Output the (X, Y) coordinate of the center of the cell containing the given text.  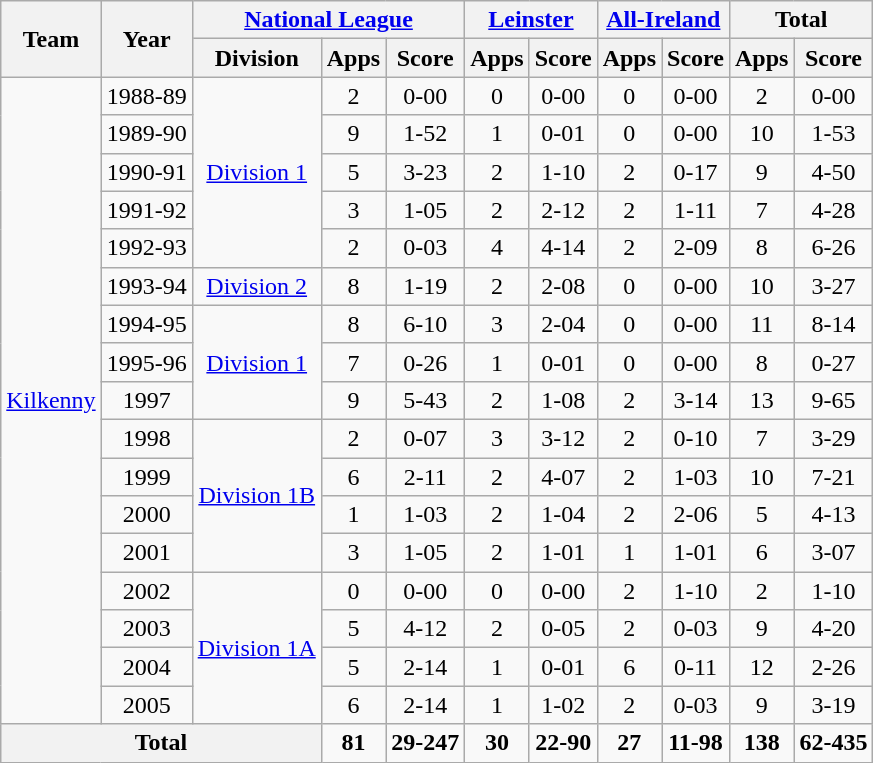
Division 2 (256, 286)
2-06 (696, 515)
All-Ireland (663, 20)
2001 (146, 553)
1998 (146, 438)
1-02 (563, 705)
1-53 (834, 134)
4-12 (426, 629)
8-14 (834, 324)
30 (497, 743)
27 (629, 743)
13 (761, 400)
22-90 (563, 743)
2004 (146, 667)
2003 (146, 629)
1-08 (563, 400)
0-05 (563, 629)
1994-95 (146, 324)
6-26 (834, 248)
3-14 (696, 400)
Leinster (531, 20)
11 (761, 324)
4-14 (563, 248)
3-07 (834, 553)
0-17 (696, 172)
1-04 (563, 515)
Kilkenny (51, 400)
2002 (146, 591)
0-11 (696, 667)
0-26 (426, 362)
7-21 (834, 477)
2-08 (563, 286)
4-07 (563, 477)
2-04 (563, 324)
Team (51, 39)
0-07 (426, 438)
2005 (146, 705)
Year (146, 39)
3-19 (834, 705)
11-98 (696, 743)
3-23 (426, 172)
2-26 (834, 667)
29-247 (426, 743)
Division 1A (256, 648)
Division (256, 58)
12 (761, 667)
62-435 (834, 743)
3-29 (834, 438)
0-27 (834, 362)
1997 (146, 400)
4-13 (834, 515)
4 (497, 248)
3-27 (834, 286)
2-09 (696, 248)
1989-90 (146, 134)
2-11 (426, 477)
0-10 (696, 438)
138 (761, 743)
1-19 (426, 286)
3-12 (563, 438)
1-11 (696, 210)
National League (328, 20)
4-50 (834, 172)
6-10 (426, 324)
4-20 (834, 629)
1999 (146, 477)
9-65 (834, 400)
4-28 (834, 210)
1988-89 (146, 96)
2000 (146, 515)
1-52 (426, 134)
1993-94 (146, 286)
Division 1B (256, 495)
5-43 (426, 400)
2-12 (563, 210)
1991-92 (146, 210)
1990-91 (146, 172)
1995-96 (146, 362)
1992-93 (146, 248)
81 (353, 743)
